For the text-containing cell, return its midpoint in [x, y] coordinate format. 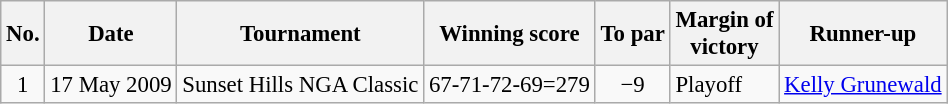
Tournament [300, 34]
Sunset Hills NGA Classic [300, 85]
Date [111, 34]
No. [23, 34]
Winning score [510, 34]
Kelly Grunewald [863, 85]
Runner-up [863, 34]
1 [23, 85]
67-71-72-69=279 [510, 85]
−9 [632, 85]
17 May 2009 [111, 85]
To par [632, 34]
Margin ofvictory [724, 34]
Playoff [724, 85]
